Scan for the cell matching the given text and deliver its [X, Y] coordinate at center. 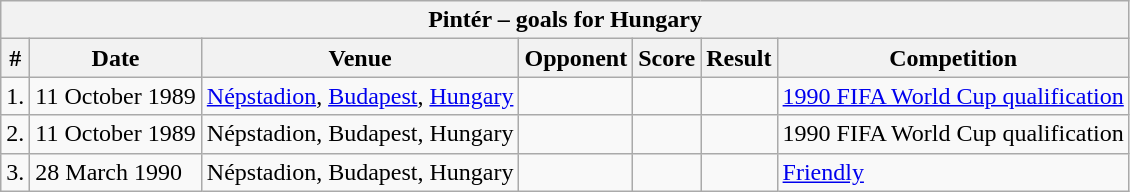
Competition [953, 58]
1. [16, 96]
Pintér – goals for Hungary [566, 20]
3. [16, 172]
2. [16, 134]
Score [667, 58]
Venue [360, 58]
Friendly [953, 172]
Date [116, 58]
Opponent [576, 58]
Result [739, 58]
28 March 1990 [116, 172]
# [16, 58]
